Detect which cell encompasses the target text, then output its [X, Y] center coordinate. 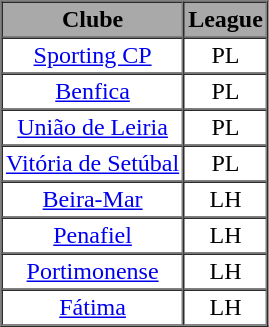
Vitória de Setúbal [93, 164]
Portimonense [93, 272]
Fátima [93, 308]
League [226, 20]
Beira-Mar [93, 200]
União de Leiria [93, 128]
Benfica [93, 92]
Clube [93, 20]
Penafiel [93, 236]
Sporting CP [93, 56]
